Extract the [X, Y] coordinate from the center of the cell holding the provided text.  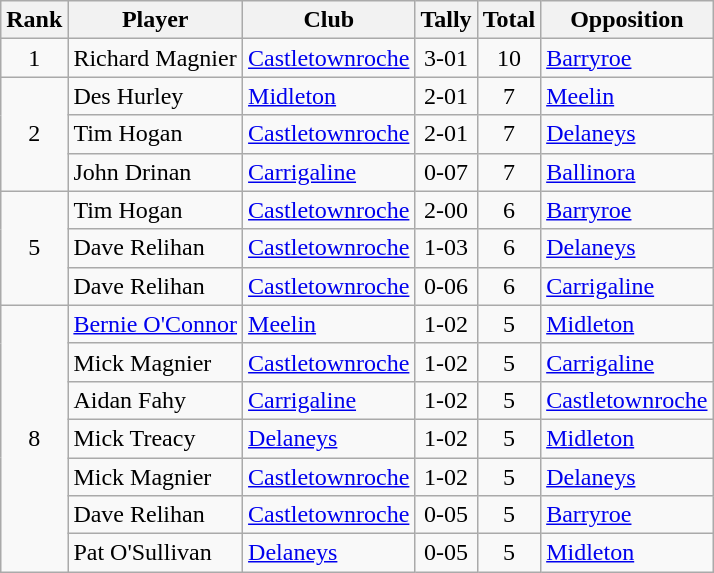
Richard Magnier [156, 58]
2-00 [446, 210]
Player [156, 20]
Bernie O'Connor [156, 324]
Aidan Fahy [156, 400]
Opposition [627, 20]
Ballinora [627, 172]
John Drinan [156, 172]
8 [34, 438]
3-01 [446, 58]
Club [329, 20]
Rank [34, 20]
1 [34, 58]
Pat O'Sullivan [156, 553]
0-06 [446, 286]
0-07 [446, 172]
Mick Treacy [156, 438]
10 [509, 58]
Total [509, 20]
2 [34, 134]
1-03 [446, 248]
Tally [446, 20]
Des Hurley [156, 96]
